Pinpoint the cell where the given text exists, returning its (X, Y) midpoint coordinate. 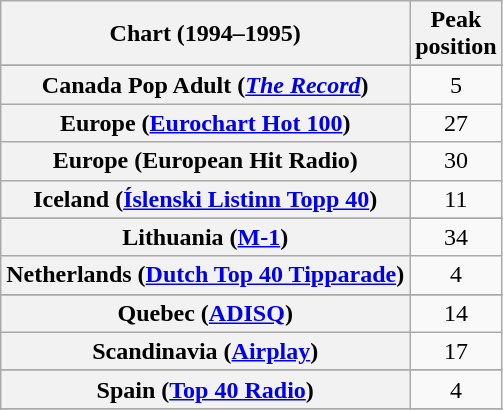
Chart (1994–1995) (206, 34)
Quebec (ADISQ) (206, 313)
Netherlands (Dutch Top 40 Tipparade) (206, 275)
34 (456, 237)
Lithuania (M-1) (206, 237)
Spain (Top 40 Radio) (206, 389)
5 (456, 85)
Peakposition (456, 34)
30 (456, 161)
Canada Pop Adult (The Record) (206, 85)
17 (456, 351)
Scandinavia (Airplay) (206, 351)
Europe (Eurochart Hot 100) (206, 123)
Iceland (Íslenski Listinn Topp 40) (206, 199)
11 (456, 199)
Europe (European Hit Radio) (206, 161)
14 (456, 313)
27 (456, 123)
